Determine the [X, Y] coordinate at the center of the cell enclosing the given text.  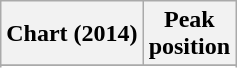
Chart (2014) [72, 34]
Peakposition [189, 34]
